Provide the [x, y] coordinate of the cell's center where the given text is located.  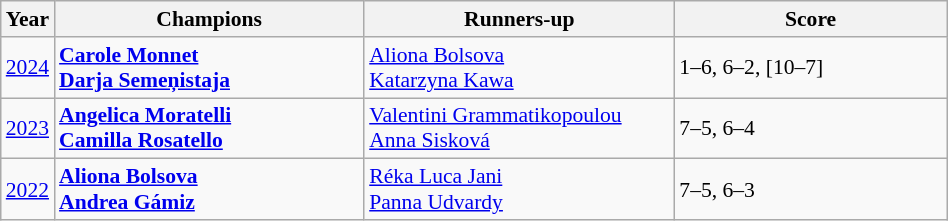
Score [810, 19]
1–6, 6–2, [10–7] [810, 68]
Aliona Bolsova Andrea Gámiz [209, 190]
Year [28, 19]
Carole Monnet Darja Semeņistaja [209, 68]
2023 [28, 128]
7–5, 6–4 [810, 128]
7–5, 6–3 [810, 190]
Runners-up [519, 19]
Aliona Bolsova Katarzyna Kawa [519, 68]
Angelica Moratelli Camilla Rosatello [209, 128]
2022 [28, 190]
Valentini Grammatikopoulou Anna Sisková [519, 128]
Champions [209, 19]
2024 [28, 68]
Réka Luca Jani Panna Udvardy [519, 190]
